Pinpoint the cell where the given text exists, returning its [x, y] midpoint coordinate. 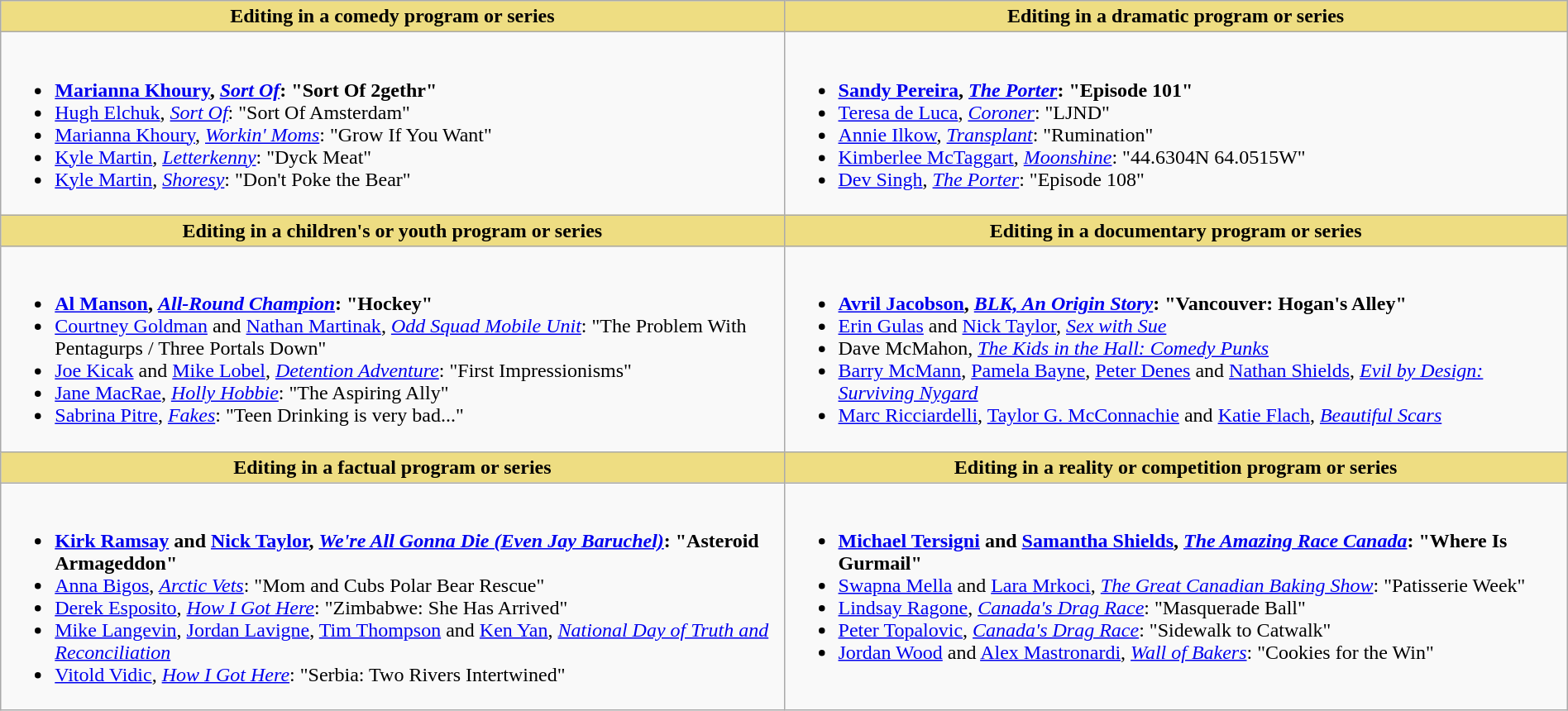
Editing in a dramatic program or series [1176, 17]
Editing in a documentary program or series [1176, 231]
Editing in a reality or competition program or series [1176, 467]
Editing in a factual program or series [392, 467]
Editing in a comedy program or series [392, 17]
Editing in a children's or youth program or series [392, 231]
